Extract the (x, y) coordinate from the center of the cell holding the provided text.  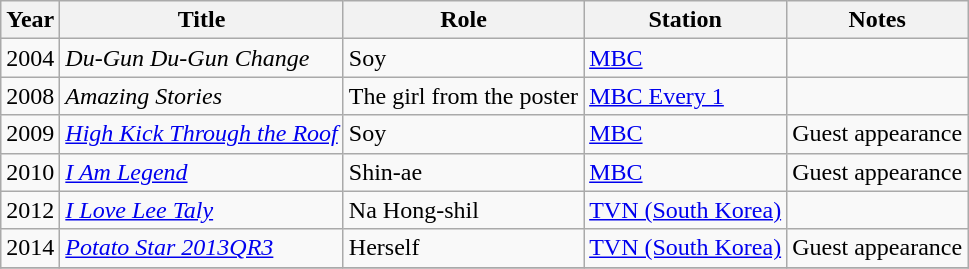
Na Hong-shil (463, 210)
Title (202, 20)
2008 (30, 96)
Potato Star 2013QR3 (202, 248)
2010 (30, 172)
I Love Lee Taly (202, 210)
Amazing Stories (202, 96)
The girl from the poster (463, 96)
Year (30, 20)
Notes (878, 20)
Station (686, 20)
Herself (463, 248)
I Am Legend (202, 172)
2009 (30, 134)
Du-Gun Du-Gun Change (202, 58)
High Kick Through the Roof (202, 134)
2012 (30, 210)
2004 (30, 58)
MBC Every 1 (686, 96)
2014 (30, 248)
Role (463, 20)
Shin-ae (463, 172)
